Pinpoint the cell where the given text exists, returning its (X, Y) midpoint coordinate. 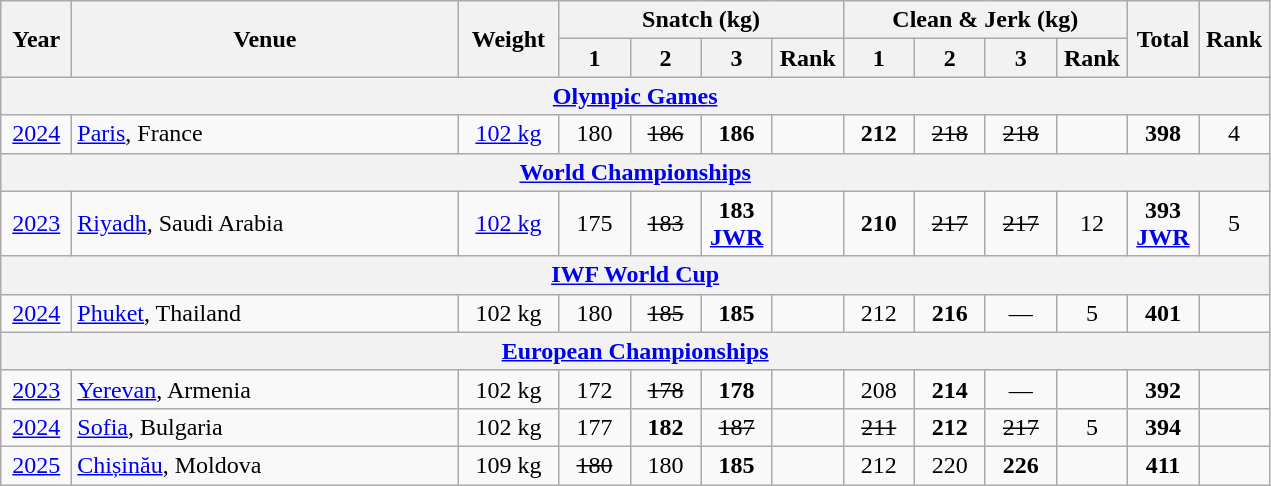
Sofia, Bulgaria (265, 427)
398 (1162, 134)
Clean & Jerk (kg) (985, 20)
175 (594, 224)
Venue (265, 39)
172 (594, 389)
214 (950, 389)
Phuket, Thailand (265, 313)
Year (36, 39)
177 (594, 427)
216 (950, 313)
Chișinău, Moldova (265, 465)
208 (878, 389)
Paris, France (265, 134)
187 (736, 427)
World Championships (636, 172)
183 JWR (736, 224)
183 (666, 224)
210 (878, 224)
Weight (508, 39)
Olympic Games (636, 96)
401 (1162, 313)
394 (1162, 427)
109 kg (508, 465)
226 (1020, 465)
Riyadh, Saudi Arabia (265, 224)
Total (1162, 39)
2025 (36, 465)
411 (1162, 465)
European Championships (636, 351)
392 (1162, 389)
182 (666, 427)
Snatch (kg) (701, 20)
211 (878, 427)
393 JWR (1162, 224)
4 (1234, 134)
IWF World Cup (636, 275)
12 (1092, 224)
Yerevan, Armenia (265, 389)
220 (950, 465)
